Identify which cell holds the provided text, then report its [X, Y] central coordinate. 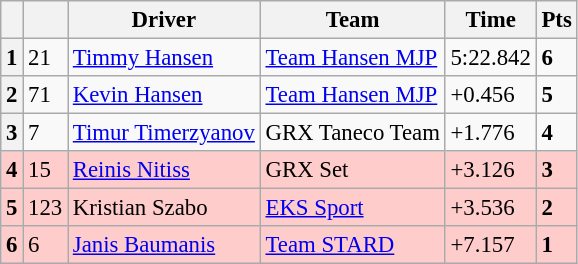
15 [46, 170]
+0.456 [490, 95]
Kevin Hansen [164, 95]
Timur Timerzyanov [164, 133]
123 [46, 208]
Janis Baumanis [164, 245]
+3.126 [490, 170]
GRX Taneco Team [352, 133]
Team STARD [352, 245]
Team [352, 20]
7 [46, 133]
+3.536 [490, 208]
Time [490, 20]
21 [46, 58]
+7.157 [490, 245]
Pts [556, 20]
EKS Sport [352, 208]
Kristian Szabo [164, 208]
Timmy Hansen [164, 58]
GRX Set [352, 170]
Reinis Nitiss [164, 170]
+1.776 [490, 133]
Driver [164, 20]
5:22.842 [490, 58]
71 [46, 95]
